Return [X, Y] of the center of cell containing provided text 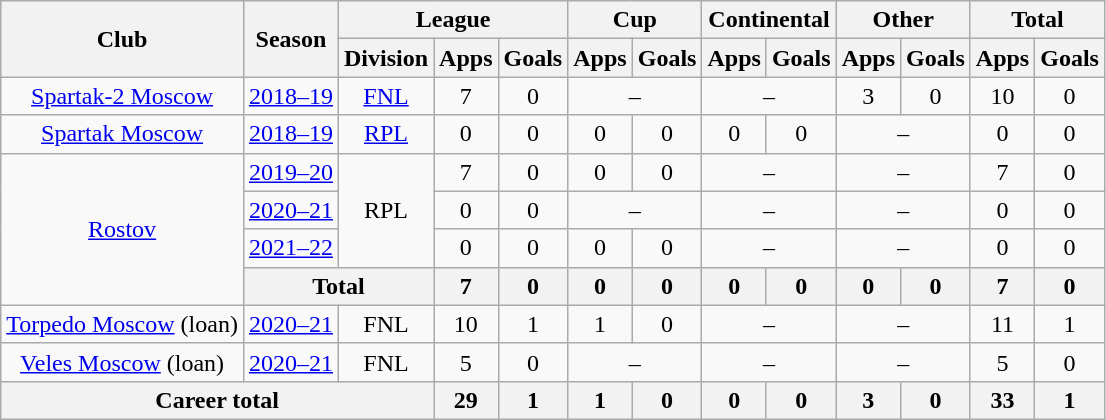
29 [466, 400]
2021–22 [290, 248]
Veles Moscow (loan) [122, 362]
Spartak-2 Moscow [122, 96]
Club [122, 39]
2019–20 [290, 172]
Spartak Moscow [122, 134]
Career total [218, 400]
League [452, 20]
Continental [769, 20]
Cup [635, 20]
Division [386, 58]
11 [1002, 324]
Torpedo Moscow (loan) [122, 324]
Rostov [122, 229]
Season [290, 39]
Other [903, 20]
33 [1002, 400]
